Locate the cell with the specified text and output its (x, y) center coordinate. 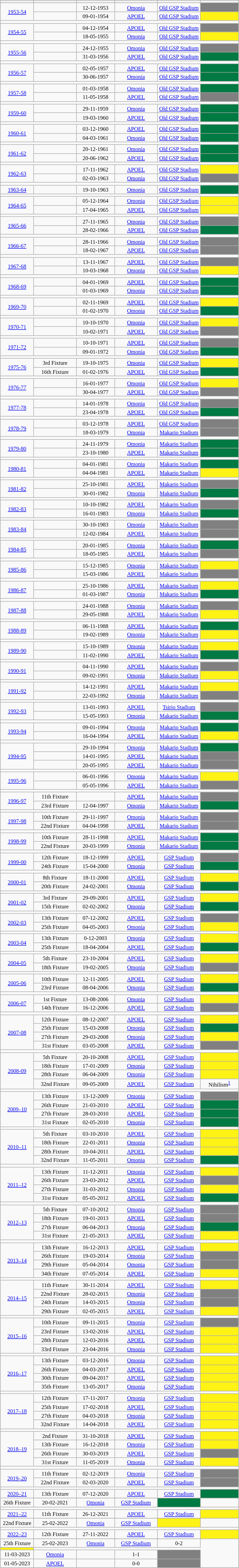
11-05-2011 (95, 1160)
06-04-2009 (95, 1074)
20-06-1962 (95, 158)
13-05-2017 (95, 1386)
34th Fixture (55, 1273)
09-01-1972 (95, 351)
05-12-1964 (95, 201)
10-03-1968 (95, 270)
15-03-1986 (95, 574)
17-02-2018 (95, 1407)
01-02-1970 (95, 311)
2012–13 (17, 1222)
12-02-1984 (95, 534)
29-09-2001 (95, 898)
05-04-2014 (95, 1264)
22-01-2011 (95, 1142)
1985-86 (17, 570)
23-10-2004 (95, 958)
16-04-1994 (95, 736)
14-04-2018 (95, 1424)
17-11-2017 (95, 1398)
33rd Fixture (55, 1349)
23-04-2016 (95, 1349)
12-12-1953 (95, 7)
1969-70 (17, 307)
29-11-1997 (95, 817)
15th Fixture (55, 906)
31-10-2018 (95, 1436)
28-02-1966 (95, 230)
28-02-2015 (95, 1293)
1953-54 (17, 12)
1995-96 (17, 781)
15-12-1985 (95, 565)
2004-05 (17, 963)
04-01-1981 (95, 464)
31-03-2012 (95, 1189)
01-02-1976 (95, 371)
29-03-2008 (95, 1036)
06-01-1996 (95, 776)
0-2 (179, 1543)
Nihilism1 (220, 1084)
07-12-2020 (95, 1494)
16-12-2006 (95, 1008)
2000-01 (17, 882)
11-05-2019 (95, 1462)
14-03-2015 (95, 1302)
22-03-1992 (95, 695)
04-12-1954 (95, 28)
07-05-2014 (95, 1273)
18-03-1979 (95, 432)
27-11-1965 (95, 221)
1993-94 (17, 732)
09-01-1954 (95, 16)
1990-91 (17, 671)
29-05-1988 (95, 614)
1959-60 (17, 113)
13-12-2009 (95, 1096)
18-05-1985 (95, 554)
2016–17 (17, 1373)
14-12-1991 (95, 687)
17-04-1965 (95, 210)
19-03-2014 (95, 1256)
20-03-1999 (95, 846)
24-02-2001 (95, 886)
16-12-2013 (95, 1247)
1978-79 (17, 428)
8th Fixture (55, 877)
30-03-2019 (95, 1453)
10-02-1971 (95, 331)
17-11-1962 (95, 169)
1970-71 (17, 327)
1984-85 (17, 549)
2013–14 (17, 1260)
2021–22 (17, 1514)
23-04-1978 (95, 412)
02-05-1957 (95, 68)
04-03-2017 (95, 1369)
1980-81 (17, 468)
13-11-1967 (95, 262)
1955-56 (17, 52)
1971-72 (17, 347)
25-10-1986 (95, 585)
07-12-2002 (95, 918)
16th Fixture (55, 371)
03-05-2008 (95, 1045)
02-03-2020 (95, 1482)
1967-68 (17, 266)
30-10-1983 (95, 525)
1977-78 (17, 407)
1960-61 (17, 133)
21-05-2013 (95, 1236)
25-10-1981 (95, 484)
1966-67 (17, 246)
2008-09 (17, 1070)
09-04-2017 (95, 1378)
1981-82 (17, 488)
13-01-1993 (95, 707)
13-02-2016 (95, 1331)
1957-58 (17, 93)
20th Fixture (55, 886)
1989-90 (17, 651)
30-06-1957 (95, 77)
1963-64 (17, 189)
1997-98 (17, 821)
1988-89 (17, 630)
15-10-1989 (95, 646)
19-10-1975 (95, 363)
15-05-1993 (95, 715)
13-08-2006 (95, 999)
2019–20 (17, 1478)
1st Fixture (55, 999)
05-05-1996 (95, 785)
30-04-1977 (95, 392)
1999-00 (17, 862)
1987-88 (17, 610)
08-12-2007 (95, 1019)
16-01-1977 (95, 383)
1-1 (136, 1555)
29-10-1994 (95, 747)
2015–16 (17, 1336)
03-10-2010 (95, 1134)
17-01-2009 (95, 1066)
1954-55 (17, 32)
04-03-2018 (95, 1415)
18-05-1955 (95, 36)
19-01-2013 (95, 1218)
14-01-1995 (95, 756)
02-03-1963 (95, 178)
23-03-2012 (95, 1180)
0-12-2003 (95, 938)
2002-03 (17, 922)
03-12-1978 (95, 424)
1956-57 (17, 72)
09-11-2015 (95, 1323)
1962-63 (17, 173)
15-03-2008 (95, 1028)
20-02-2021 (55, 1502)
11-02-1990 (95, 655)
2009–10 (17, 1109)
35th Fixture (55, 1386)
12-03-2016 (95, 1340)
20-10-2008 (95, 1057)
2007-08 (17, 1032)
1975-76 (17, 367)
2011–12 (17, 1184)
08-04-2006 (95, 987)
09-05-2009 (95, 1084)
25-02-2022 (55, 1523)
1994-95 (17, 756)
20-05-1995 (95, 765)
18-04-2004 (95, 947)
2010–11 (17, 1147)
16-12-2018 (95, 1445)
2017–18 (17, 1411)
19-10-1963 (95, 189)
02-11-1969 (95, 302)
30th Fixture (55, 1378)
2006-07 (17, 1003)
03-12-1960 (95, 129)
2022–23 (17, 1534)
1965-66 (17, 226)
14-01-1978 (95, 403)
26-12-2021 (95, 1514)
24-12-1955 (95, 48)
09-01-1994 (95, 727)
18-11-2000 (95, 877)
14th Fixture (55, 1008)
19-02-1989 (95, 635)
1991-92 (17, 691)
1964-65 (17, 205)
10-04-2011 (95, 1151)
11-05-1958 (95, 97)
2005-06 (17, 983)
31-03-1956 (95, 56)
01-03-1969 (95, 290)
20-12-1961 (95, 149)
04-04-1981 (95, 473)
09-02-1991 (95, 675)
18-02-1967 (95, 250)
11-03-2023 (17, 1555)
28-11-1966 (95, 241)
04-11-1990 (95, 666)
1983-84 (17, 529)
06-04-2013 (95, 1227)
04-05-2003 (95, 927)
30-01-1982 (95, 493)
05-05-2012 (95, 1198)
29-11-1959 (95, 109)
1968-69 (17, 286)
10-10-1971 (95, 343)
27-11-2022 (95, 1534)
1996-97 (17, 801)
01-03-1987 (95, 594)
2003-04 (17, 942)
30-11-2014 (95, 1285)
04-04-1998 (95, 825)
2020–21 (17, 1494)
1961-62 (17, 153)
2018–19 (17, 1449)
24-11-1979 (95, 444)
1979-80 (17, 448)
04-01-1969 (95, 282)
2014–15 (17, 1298)
28-03-2010 (95, 1113)
19-02-2005 (95, 967)
01-03-1958 (95, 88)
03-12-2016 (95, 1360)
24-01-1988 (95, 605)
02-05-2010 (95, 1122)
2nd Fixture (55, 1436)
1982-83 (17, 509)
16-01-1983 (95, 513)
15-04-2000 (95, 866)
04-03-1961 (95, 138)
12-11-2005 (95, 979)
12-04-1997 (95, 805)
02-12-2019 (95, 1474)
19-03-1960 (95, 117)
06-11-1988 (95, 626)
10-10-1982 (95, 504)
07-10-2012 (95, 1209)
1986-87 (17, 590)
0-0 (136, 1563)
10-10-1970 (95, 322)
21-03-2010 (95, 1105)
1998-99 (17, 841)
02-05-2015 (95, 1311)
02-02-2002 (95, 906)
18-12-1999 (95, 857)
Tsirio Stadium (179, 707)
2001-02 (17, 902)
1992-93 (17, 711)
28-11-1998 (95, 837)
25-02-2023 (55, 1543)
20-01-1985 (95, 545)
23-10-1980 (95, 453)
1976-77 (17, 387)
11-12-2011 (95, 1171)
01-05-2023 (17, 1563)
